Search for the cell housing the specified text and yield its [x, y] center coordinate. 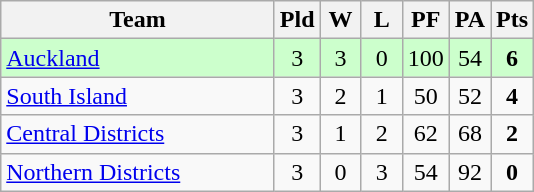
62 [426, 134]
South Island [138, 96]
Pld [297, 20]
92 [470, 172]
Team [138, 20]
100 [426, 58]
W [340, 20]
Central Districts [138, 134]
Auckland [138, 58]
4 [512, 96]
52 [470, 96]
Northern Districts [138, 172]
Pts [512, 20]
PA [470, 20]
50 [426, 96]
L [382, 20]
68 [470, 134]
PF [426, 20]
6 [512, 58]
